Scan for the cell matching the given text and deliver its [x, y] coordinate at center. 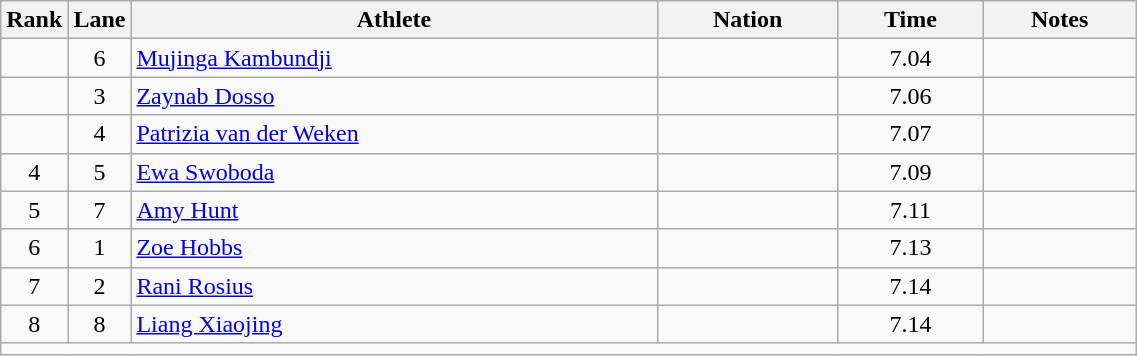
Mujinga Kambundji [394, 58]
Athlete [394, 20]
Lane [100, 20]
Rani Rosius [394, 286]
Zoe Hobbs [394, 248]
7.11 [910, 210]
Ewa Swoboda [394, 172]
7.13 [910, 248]
1 [100, 248]
Notes [1060, 20]
Patrizia van der Weken [394, 134]
7.06 [910, 96]
7.07 [910, 134]
7.09 [910, 172]
3 [100, 96]
2 [100, 286]
Amy Hunt [394, 210]
Time [910, 20]
7.04 [910, 58]
Rank [34, 20]
Zaynab Dosso [394, 96]
Liang Xiaojing [394, 324]
Nation [748, 20]
